Determine the (X, Y) coordinate at the center of the cell enclosing the given text.  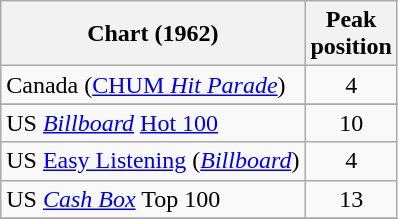
US Cash Box Top 100 (153, 199)
10 (351, 123)
Chart (1962) (153, 34)
Peakposition (351, 34)
Canada (CHUM Hit Parade) (153, 85)
US Easy Listening (Billboard) (153, 161)
13 (351, 199)
US Billboard Hot 100 (153, 123)
